Locate the cell with the specified text and output its (x, y) center coordinate. 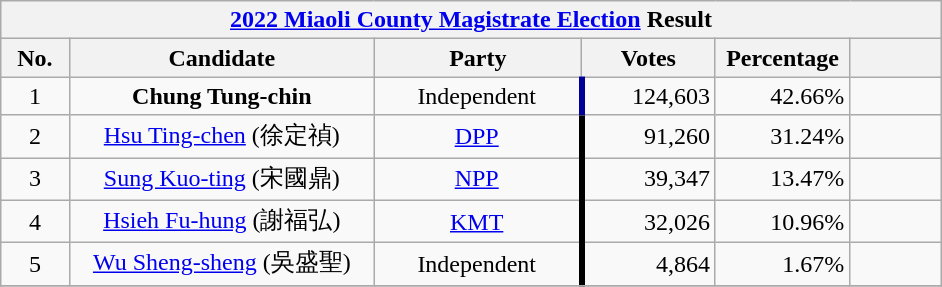
39,347 (648, 180)
Hsu Ting-chen (徐定禎) (222, 136)
KMT (478, 222)
32,026 (648, 222)
1 (34, 96)
1.67% (782, 264)
No. (34, 58)
31.24% (782, 136)
NPP (478, 180)
13.47% (782, 180)
5 (34, 264)
DPP (478, 136)
Votes (648, 58)
124,603 (648, 96)
10.96% (782, 222)
Party (478, 58)
Sung Kuo-ting (宋國鼎) (222, 180)
4 (34, 222)
4,864 (648, 264)
2 (34, 136)
Wu Sheng-sheng (吳盛聖) (222, 264)
3 (34, 180)
42.66% (782, 96)
Hsieh Fu-hung (謝福弘) (222, 222)
Chung Tung-chin (222, 96)
2022 Miaoli County Magistrate Election Result (470, 20)
Candidate (222, 58)
Percentage (782, 58)
91,260 (648, 136)
